Identify which cell holds the provided text, then report its (X, Y) central coordinate. 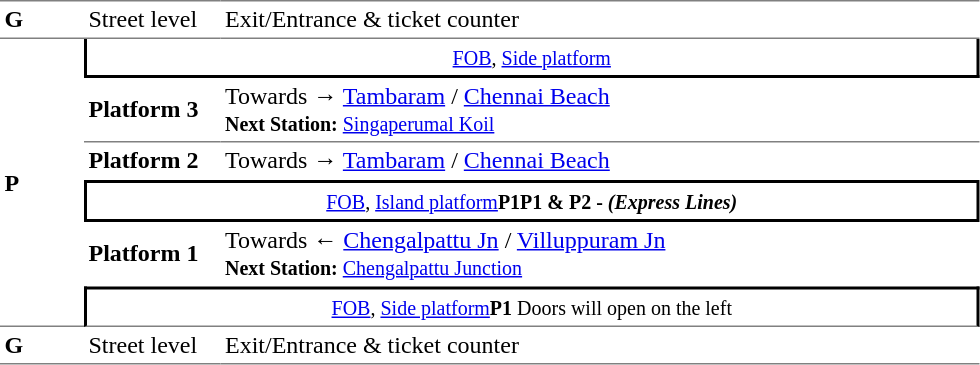
Platform 2 (152, 161)
P (42, 183)
Platform 3 (152, 110)
Towards → Tambaram / Chennai Beach (600, 161)
FOB, Island platformP1P1 & P2 - (Express Lines) (532, 201)
FOB, Side platform (532, 58)
FOB, Side platformP1 Doors will open on the left (532, 306)
Platform 1 (152, 254)
Towards ← Chengalpattu Jn / Villuppuram JnNext Station: Chengalpattu Junction (600, 254)
Towards → Tambaram / Chennai BeachNext Station: Singaperumal Koil (600, 110)
